Capture the cell that displays the provided text and extract its [x, y] central coordinate. 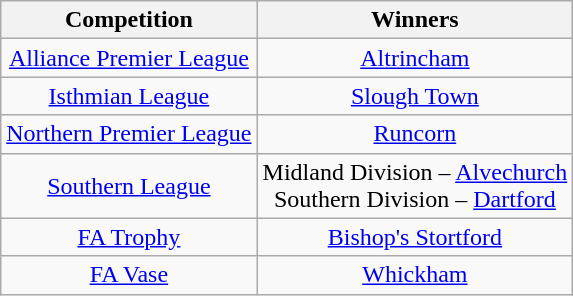
Northern Premier League [129, 134]
FA Trophy [129, 237]
Winners [415, 20]
Bishop's Stortford [415, 237]
Midland Division – AlvechurchSouthern Division – Dartford [415, 186]
Slough Town [415, 96]
Altrincham [415, 58]
Alliance Premier League [129, 58]
Southern League [129, 186]
FA Vase [129, 275]
Runcorn [415, 134]
Isthmian League [129, 96]
Whickham [415, 275]
Competition [129, 20]
